Capture the cell that displays the provided text and extract its (x, y) central coordinate. 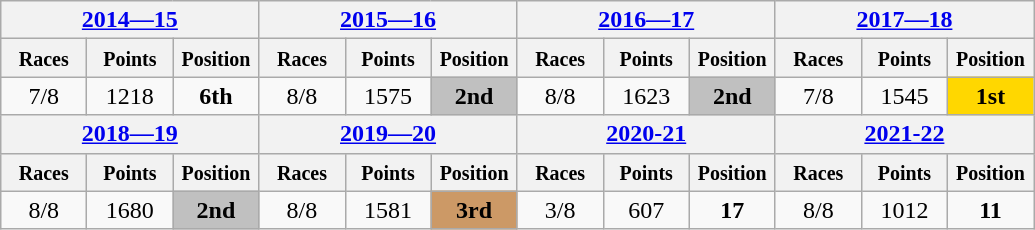
11 (990, 210)
17 (732, 210)
2015—16 (388, 20)
6th (216, 96)
1545 (904, 96)
2019—20 (388, 134)
2016—17 (646, 20)
2018—19 (130, 134)
3/8 (560, 210)
1012 (904, 210)
607 (646, 210)
2020-21 (646, 134)
3rd (474, 210)
1st (990, 96)
1581 (388, 210)
2014—15 (130, 20)
2021-22 (904, 134)
1218 (130, 96)
1680 (130, 210)
1623 (646, 96)
2017—18 (904, 20)
1575 (388, 96)
